Locate the cell with the specified text and output its [x, y] center coordinate. 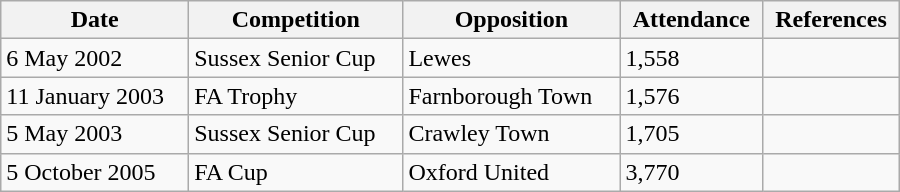
Date [95, 20]
1,705 [692, 134]
Lewes [512, 58]
Attendance [692, 20]
1,576 [692, 96]
5 October 2005 [95, 172]
1,558 [692, 58]
11 January 2003 [95, 96]
Oxford United [512, 172]
3,770 [692, 172]
References [831, 20]
FA Trophy [296, 96]
6 May 2002 [95, 58]
Crawley Town [512, 134]
Opposition [512, 20]
Competition [296, 20]
5 May 2003 [95, 134]
FA Cup [296, 172]
Farnborough Town [512, 96]
